Capture the cell that displays the provided text and extract its [x, y] central coordinate. 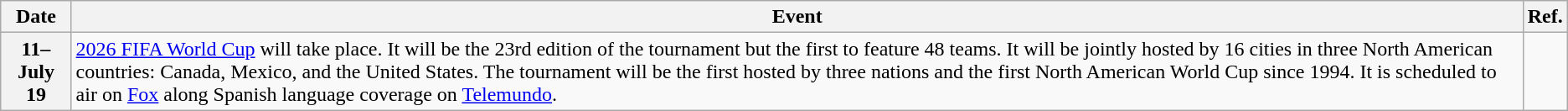
Date [36, 17]
11–July 19 [36, 71]
Event [797, 17]
Ref. [1545, 17]
